Extract the (x, y) coordinate from the center of the cell holding the provided text.  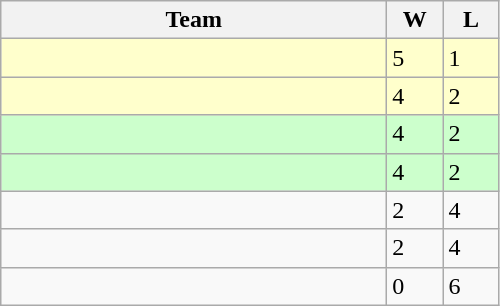
0 (415, 286)
L (471, 20)
5 (415, 58)
Team (194, 20)
1 (471, 58)
W (415, 20)
6 (471, 286)
